Return (x, y) of the center of cell containing provided text 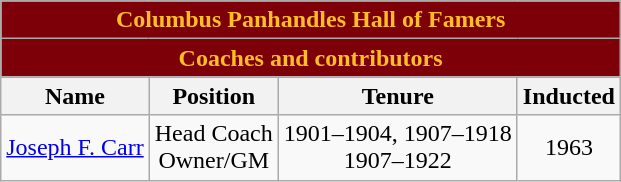
1963 (568, 148)
Position (214, 96)
1901–1904, 1907–19181907–1922 (398, 148)
Name (75, 96)
Head CoachOwner/GM (214, 148)
Inducted (568, 96)
Tenure (398, 96)
Coaches and contributors (311, 58)
Columbus Panhandles Hall of Famers (311, 20)
Joseph F. Carr (75, 148)
